Pinpoint the cell where the given text exists, returning its (x, y) midpoint coordinate. 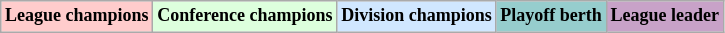
Conference champions (245, 16)
Division champions (416, 16)
Playoff berth (551, 16)
League champions (77, 16)
League leader (664, 16)
